Locate the cell with the specified text and output its (x, y) center coordinate. 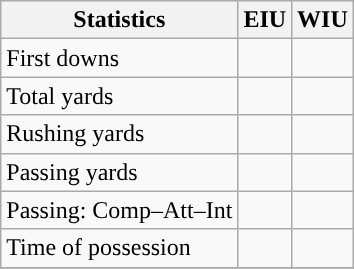
WIU (323, 20)
Passing: Comp–Att–Int (120, 210)
Passing yards (120, 172)
Rushing yards (120, 134)
Time of possession (120, 248)
EIU (265, 20)
Total yards (120, 96)
Statistics (120, 20)
First downs (120, 58)
